Scan for the cell matching the given text and deliver its [x, y] coordinate at center. 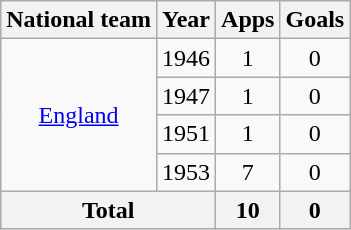
National team [79, 20]
1946 [186, 58]
Year [186, 20]
Goals [315, 20]
England [79, 115]
1953 [186, 172]
1947 [186, 96]
10 [248, 210]
Apps [248, 20]
1951 [186, 134]
7 [248, 172]
Total [108, 210]
